Determine the [X, Y] coordinate at the center of the cell enclosing the given text.  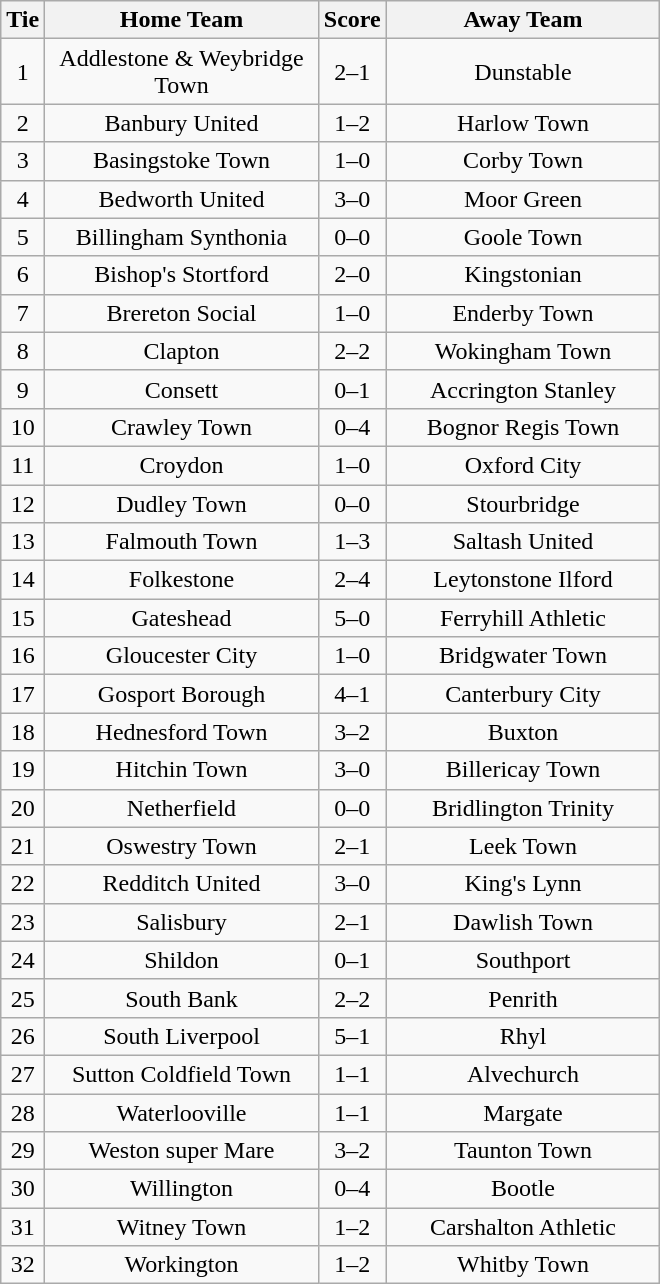
Harlow Town [523, 123]
Bootle [523, 1189]
Falmouth Town [182, 542]
Saltash United [523, 542]
Addlestone & Weybridge Town [182, 72]
Willington [182, 1189]
9 [23, 389]
30 [23, 1189]
5–0 [352, 618]
Enderby Town [523, 313]
Bognor Regis Town [523, 427]
Gateshead [182, 618]
20 [23, 808]
Penrith [523, 998]
7 [23, 313]
13 [23, 542]
Kingstonian [523, 275]
8 [23, 351]
Margate [523, 1113]
Score [352, 20]
Dudley Town [182, 503]
Alvechurch [523, 1074]
14 [23, 580]
Banbury United [182, 123]
Basingstoke Town [182, 161]
Bridgwater Town [523, 656]
4–1 [352, 694]
25 [23, 998]
Bishop's Stortford [182, 275]
1–3 [352, 542]
Tie [23, 20]
Redditch United [182, 884]
Clapton [182, 351]
17 [23, 694]
Accrington Stanley [523, 389]
19 [23, 770]
Billericay Town [523, 770]
2 [23, 123]
Gosport Borough [182, 694]
Ferryhill Athletic [523, 618]
South Liverpool [182, 1036]
Leytonstone Ilford [523, 580]
Carshalton Athletic [523, 1227]
32 [23, 1265]
31 [23, 1227]
27 [23, 1074]
Wokingham Town [523, 351]
21 [23, 846]
Corby Town [523, 161]
Home Team [182, 20]
4 [23, 199]
Goole Town [523, 237]
2–4 [352, 580]
Sutton Coldfield Town [182, 1074]
11 [23, 465]
Hednesford Town [182, 732]
Buxton [523, 732]
Moor Green [523, 199]
Waterlooville [182, 1113]
22 [23, 884]
Taunton Town [523, 1151]
15 [23, 618]
24 [23, 960]
Dunstable [523, 72]
Bridlington Trinity [523, 808]
Oxford City [523, 465]
Away Team [523, 20]
29 [23, 1151]
5 [23, 237]
1 [23, 72]
Croydon [182, 465]
Billingham Synthonia [182, 237]
Weston super Mare [182, 1151]
16 [23, 656]
Crawley Town [182, 427]
Gloucester City [182, 656]
South Bank [182, 998]
Netherfield [182, 808]
Hitchin Town [182, 770]
Rhyl [523, 1036]
Bedworth United [182, 199]
Oswestry Town [182, 846]
Canterbury City [523, 694]
Stourbridge [523, 503]
5–1 [352, 1036]
Southport [523, 960]
Workington [182, 1265]
Dawlish Town [523, 922]
Witney Town [182, 1227]
23 [23, 922]
26 [23, 1036]
Brereton Social [182, 313]
Folkestone [182, 580]
10 [23, 427]
12 [23, 503]
2–0 [352, 275]
King's Lynn [523, 884]
Leek Town [523, 846]
18 [23, 732]
Consett [182, 389]
28 [23, 1113]
Salisbury [182, 922]
Whitby Town [523, 1265]
6 [23, 275]
3 [23, 161]
Shildon [182, 960]
